Extract the (x, y) coordinate from the center of the cell holding the provided text.  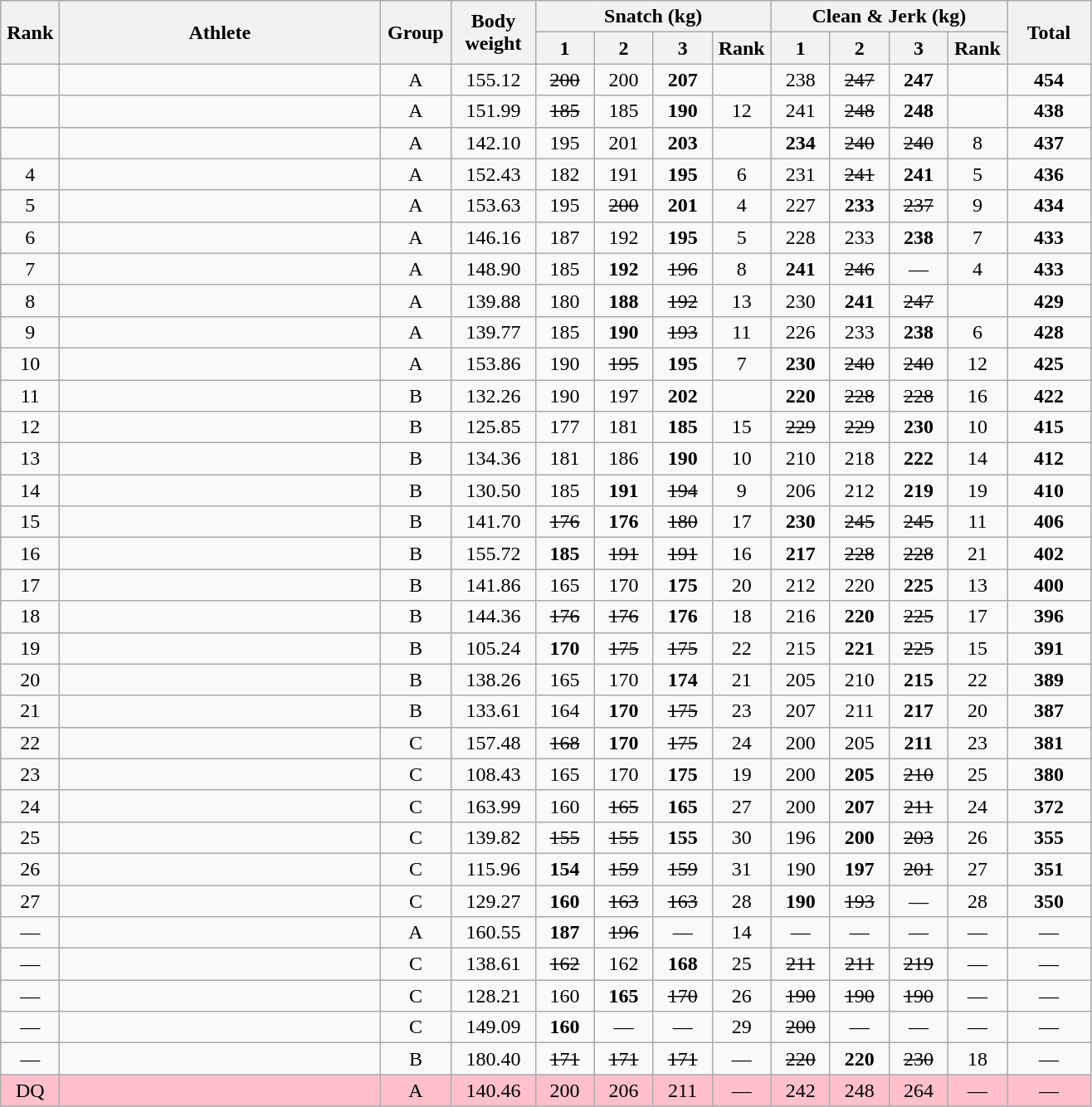
389 (1049, 680)
402 (1049, 553)
372 (1049, 806)
152.43 (493, 174)
139.77 (493, 332)
415 (1049, 427)
30 (742, 837)
188 (624, 300)
139.82 (493, 837)
222 (918, 459)
139.88 (493, 300)
149.09 (493, 1027)
125.85 (493, 427)
186 (624, 459)
231 (800, 174)
153.86 (493, 363)
115.96 (493, 869)
216 (800, 617)
180.40 (493, 1059)
163.99 (493, 806)
Group (416, 32)
387 (1049, 711)
138.61 (493, 964)
29 (742, 1027)
144.36 (493, 617)
146.16 (493, 237)
438 (1049, 111)
234 (800, 143)
164 (564, 711)
381 (1049, 743)
242 (800, 1090)
Total (1049, 32)
264 (918, 1090)
151.99 (493, 111)
Clean & Jerk (kg) (889, 17)
400 (1049, 585)
428 (1049, 332)
142.10 (493, 143)
391 (1049, 648)
227 (800, 206)
226 (800, 332)
406 (1049, 522)
436 (1049, 174)
182 (564, 174)
Snatch (kg) (653, 17)
218 (860, 459)
108.43 (493, 774)
355 (1049, 837)
157.48 (493, 743)
105.24 (493, 648)
140.46 (493, 1090)
380 (1049, 774)
160.55 (493, 933)
410 (1049, 490)
174 (682, 680)
194 (682, 490)
454 (1049, 80)
434 (1049, 206)
154 (564, 869)
155.12 (493, 80)
429 (1049, 300)
128.21 (493, 996)
130.50 (493, 490)
155.72 (493, 553)
141.70 (493, 522)
153.63 (493, 206)
31 (742, 869)
Body weight (493, 32)
132.26 (493, 396)
246 (860, 269)
Athlete (220, 32)
133.61 (493, 711)
177 (564, 427)
351 (1049, 869)
134.36 (493, 459)
DQ (30, 1090)
141.86 (493, 585)
396 (1049, 617)
148.90 (493, 269)
412 (1049, 459)
138.26 (493, 680)
129.27 (493, 900)
437 (1049, 143)
425 (1049, 363)
221 (860, 648)
422 (1049, 396)
350 (1049, 900)
237 (918, 206)
202 (682, 396)
